Output the [x, y] coordinate of the center of the cell containing the given text.  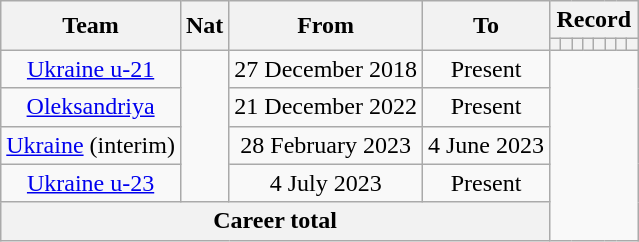
Ukraine (interim) [91, 145]
Career total [276, 221]
4 July 2023 [326, 183]
From [326, 26]
Ukraine u-23 [91, 183]
Nat [204, 26]
28 February 2023 [326, 145]
4 June 2023 [486, 145]
Record [594, 20]
Ukraine u-21 [91, 69]
To [486, 26]
Oleksandriya [91, 107]
27 December 2018 [326, 69]
Team [91, 26]
21 December 2022 [326, 107]
